Scan for the cell matching the given text and deliver its (X, Y) coordinate at center. 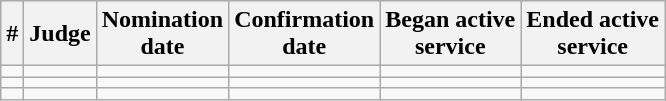
Confirmationdate (304, 34)
Ended activeservice (593, 34)
Began activeservice (450, 34)
# (12, 34)
Judge (60, 34)
Nominationdate (162, 34)
